Locate the cell with the specified text and output its (x, y) center coordinate. 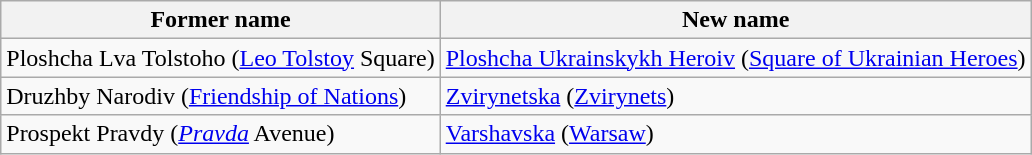
Former name (220, 20)
New name (736, 20)
Zvirynetska (Zvirynets) (736, 96)
Varshavska (Warsaw) (736, 134)
Druzhby Narodiv (Friendship of Nations) (220, 96)
Prospekt Pravdy (Pravda Avenue) (220, 134)
Ploshcha Ukrainskykh Heroiv (Square of Ukrainian Heroes) (736, 58)
Ploshcha Lva Tolstoho (Leo Tolstoy Square) (220, 58)
